Return [x, y] of the center of cell containing provided text 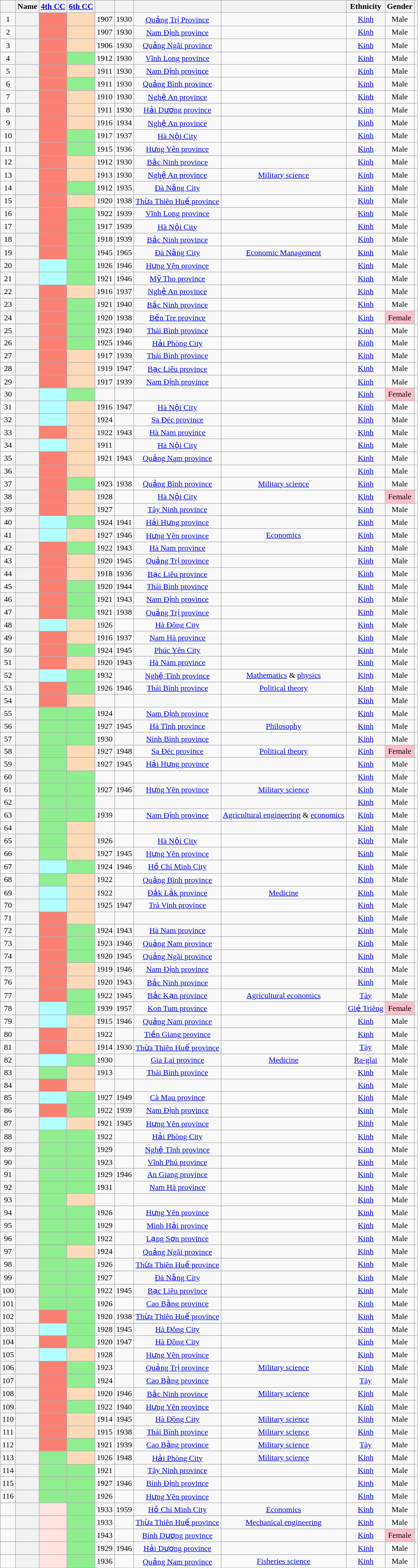
Bình Dương province [177, 1535]
Kon Tum province [177, 1008]
7 [8, 97]
103 [8, 1329]
75 [8, 969]
90 [8, 1162]
1935 [124, 188]
13 [8, 175]
26 [8, 343]
55 [8, 714]
42 [8, 548]
12 [8, 162]
Ethnicity [365, 7]
66 [8, 854]
46 [8, 600]
114 [8, 1470]
1959 [124, 1509]
53 [8, 688]
33 [8, 432]
1965 [124, 253]
21 [8, 279]
84 [8, 1085]
94 [8, 1213]
19 [8, 253]
30 [8, 394]
32 [8, 420]
111 [8, 1432]
Fisheries science [283, 1561]
Economic Management [283, 253]
79 [8, 1021]
109 [8, 1407]
Lạng Sơn province [177, 1238]
16 [8, 214]
61 [8, 790]
81 [8, 1047]
110 [8, 1419]
5 [8, 71]
88 [8, 1137]
97 [8, 1252]
10 [8, 136]
14 [8, 188]
78 [8, 1008]
67 [8, 867]
38 [8, 497]
95 [8, 1226]
98 [8, 1264]
39 [8, 509]
Phúc Yên City [177, 650]
22 [8, 292]
58 [8, 751]
24 [8, 318]
Agricultural engineering & economics [283, 815]
25 [8, 330]
107 [8, 1381]
104 [8, 1342]
1957 [124, 1008]
41 [8, 535]
Trà Vinh province [177, 905]
56 [8, 726]
1906 [104, 45]
62 [8, 802]
1932 [104, 675]
15 [8, 201]
80 [8, 1034]
86 [8, 1111]
87 [8, 1123]
1934 [124, 123]
Cà Mau province [177, 1098]
50 [8, 650]
11 [8, 149]
47 [8, 612]
1941 [124, 522]
Giẻ Triêng [365, 1008]
102 [8, 1317]
49 [8, 638]
23 [8, 305]
Mechanical engineering [283, 1522]
106 [8, 1368]
60 [8, 777]
74 [8, 956]
52 [8, 675]
73 [8, 943]
76 [8, 982]
112 [8, 1445]
34 [8, 445]
57 [8, 739]
Gia Lai province [177, 1060]
51 [8, 663]
1 [8, 19]
64 [8, 828]
59 [8, 764]
54 [8, 701]
31 [8, 407]
44 [8, 574]
27 [8, 356]
Bắc Kạn province [177, 995]
99 [8, 1278]
Minh Hải province [177, 1226]
89 [8, 1149]
18 [8, 239]
Ninh Bình province [177, 739]
Tiền Giang province [177, 1034]
77 [8, 995]
40 [8, 522]
9 [8, 123]
Bến Tre province [177, 318]
Mỹ Tho province [177, 279]
6 [8, 84]
71 [8, 918]
116 [8, 1496]
72 [8, 930]
70 [8, 905]
35 [8, 458]
Gender [400, 7]
Vĩnh Phú province [177, 1162]
108 [8, 1394]
Đắk Lắk province [177, 893]
Ra-glai [365, 1060]
63 [8, 815]
17 [8, 227]
85 [8, 1098]
92 [8, 1187]
65 [8, 841]
91 [8, 1175]
Name [28, 7]
1910 [104, 97]
113 [8, 1458]
115 [8, 1483]
68 [8, 880]
Mathematics & physics [283, 675]
105 [8, 1355]
45 [8, 587]
93 [8, 1200]
48 [8, 625]
96 [8, 1238]
Hà Tĩnh province [177, 726]
Quảng Trị Province [177, 19]
69 [8, 893]
An Giang province [177, 1175]
36 [8, 471]
Philosophy [283, 726]
8 [8, 110]
4 [8, 58]
2 [8, 32]
4th CC [53, 7]
6th CC [81, 7]
1931 [104, 1187]
43 [8, 561]
37 [8, 484]
20 [8, 266]
28 [8, 369]
Agricultural economics [283, 995]
29 [8, 382]
3 [8, 45]
1944 [124, 587]
83 [8, 1072]
101 [8, 1304]
Bình Định province [177, 1483]
82 [8, 1060]
100 [8, 1290]
1949 [124, 1098]
